Provide the [x, y] coordinate of the cell's center where the given text is located.  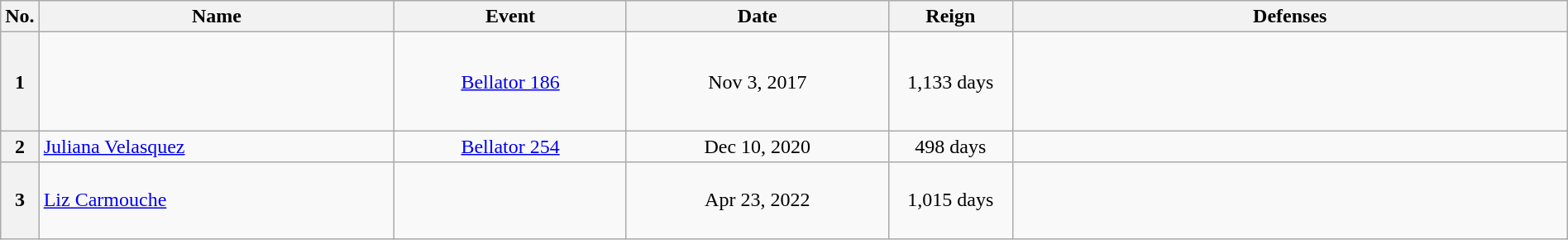
Dec 10, 2020 [758, 146]
No. [20, 17]
1,133 days [950, 81]
Nov 3, 2017 [758, 81]
Reign [950, 17]
Bellator 254 [510, 146]
498 days [950, 146]
Defenses [1290, 17]
Name [217, 17]
Date [758, 17]
2 [20, 146]
Juliana Velasquez [217, 146]
3 [20, 200]
Bellator 186 [510, 81]
1 [20, 81]
Apr 23, 2022 [758, 200]
Event [510, 17]
1,015 days [950, 200]
Liz Carmouche [217, 200]
